Pinpoint the cell where the given text exists, returning its (x, y) midpoint coordinate. 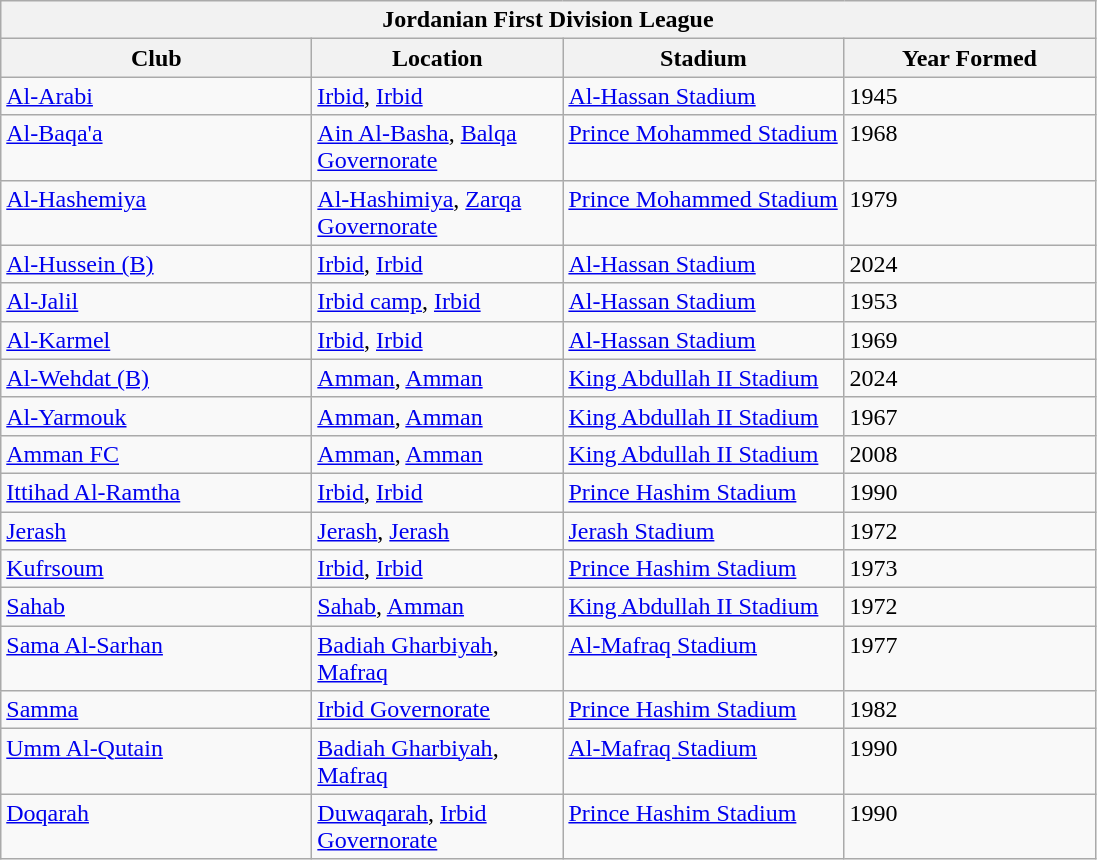
Ittihad Al-Ramtha (156, 492)
Jerash (156, 531)
Ain Al-Basha, Balqa Governorate (438, 148)
Al-Hashimiya, Zarqa Governorate (438, 212)
Year Formed (970, 58)
Club (156, 58)
Jerash Stadium (704, 531)
Al-Arabi (156, 96)
1968 (970, 148)
Al-Hussein (B) (156, 264)
Sahab, Amman (438, 607)
Samma (156, 710)
Al-Yarmouk (156, 416)
1977 (970, 658)
1969 (970, 340)
Irbid Governorate (438, 710)
1979 (970, 212)
1982 (970, 710)
Al-Jalil (156, 302)
Sahab (156, 607)
Location (438, 58)
Jordanian First Division League (548, 20)
Doqarah (156, 826)
Sama Al-Sarhan (156, 658)
1967 (970, 416)
Stadium (704, 58)
Irbid camp, Irbid (438, 302)
2008 (970, 454)
Kufrsoum (156, 569)
1973 (970, 569)
Duwaqarah, Irbid Governorate (438, 826)
Al-Baqa'a (156, 148)
1953 (970, 302)
Al-Karmel (156, 340)
1945 (970, 96)
Umm Al-Qutain (156, 762)
Al-Hashemiya (156, 212)
Al-Wehdat (B) (156, 378)
Amman FC (156, 454)
Jerash, Jerash (438, 531)
